Detect which cell encompasses the target text, then output its (X, Y) center coordinate. 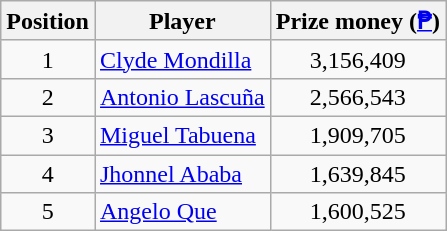
Antonio Lascuña (182, 97)
1,909,705 (358, 135)
2 (48, 97)
Prize money (₱) (358, 21)
5 (48, 212)
1 (48, 59)
Miguel Tabuena (182, 135)
3,156,409 (358, 59)
Clyde Mondilla (182, 59)
Position (48, 21)
1,600,525 (358, 212)
4 (48, 173)
Angelo Que (182, 212)
Jhonnel Ababa (182, 173)
3 (48, 135)
Player (182, 21)
2,566,543 (358, 97)
1,639,845 (358, 173)
